From the cell containing the given text, extract its center point as (x, y) coordinate. 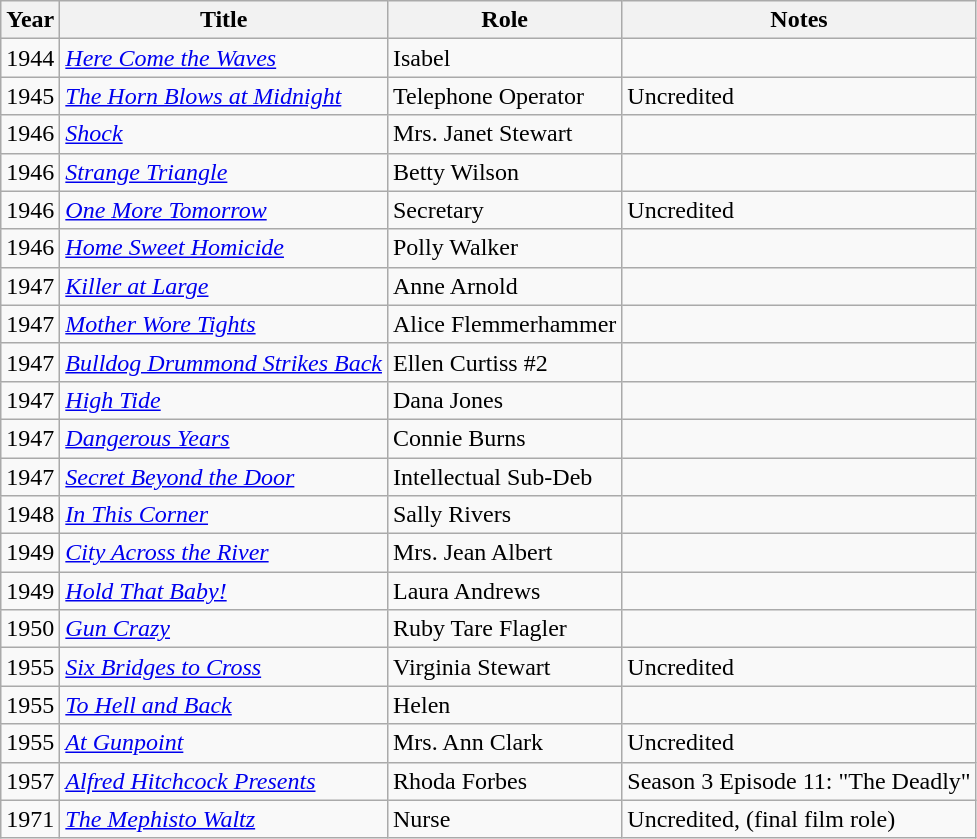
Secret Beyond the Door (224, 477)
1948 (30, 515)
At Gunpoint (224, 743)
The Horn Blows at Midnight (224, 96)
Uncredited, (final film role) (799, 819)
Mother Wore Tights (224, 324)
Virginia Stewart (504, 667)
Anne Arnold (504, 286)
Mrs. Jean Albert (504, 553)
Intellectual Sub-Deb (504, 477)
Home Sweet Homicide (224, 248)
1950 (30, 629)
Hold That Baby! (224, 591)
Helen (504, 705)
Six Bridges to Cross (224, 667)
City Across the River (224, 553)
Notes (799, 20)
Ellen Curtiss #2 (504, 362)
Dana Jones (504, 400)
One More Tomorrow (224, 210)
Here Come the Waves (224, 58)
To Hell and Back (224, 705)
Killer at Large (224, 286)
Role (504, 20)
Shock (224, 134)
Alfred Hitchcock Presents (224, 781)
Mrs. Janet Stewart (504, 134)
Bulldog Drummond Strikes Back (224, 362)
1971 (30, 819)
Connie Burns (504, 438)
Ruby Tare Flagler (504, 629)
Polly Walker (504, 248)
Year (30, 20)
High Tide (224, 400)
The Mephisto Waltz (224, 819)
Rhoda Forbes (504, 781)
Gun Crazy (224, 629)
Telephone Operator (504, 96)
1957 (30, 781)
Alice Flemmerhammer (504, 324)
Strange Triangle (224, 172)
Sally Rivers (504, 515)
Title (224, 20)
Season 3 Episode 11: "The Deadly" (799, 781)
Nurse (504, 819)
Dangerous Years (224, 438)
Isabel (504, 58)
Secretary (504, 210)
Laura Andrews (504, 591)
1945 (30, 96)
Betty Wilson (504, 172)
1944 (30, 58)
In This Corner (224, 515)
Mrs. Ann Clark (504, 743)
